Scan for the cell matching the given text and deliver its (x, y) coordinate at center. 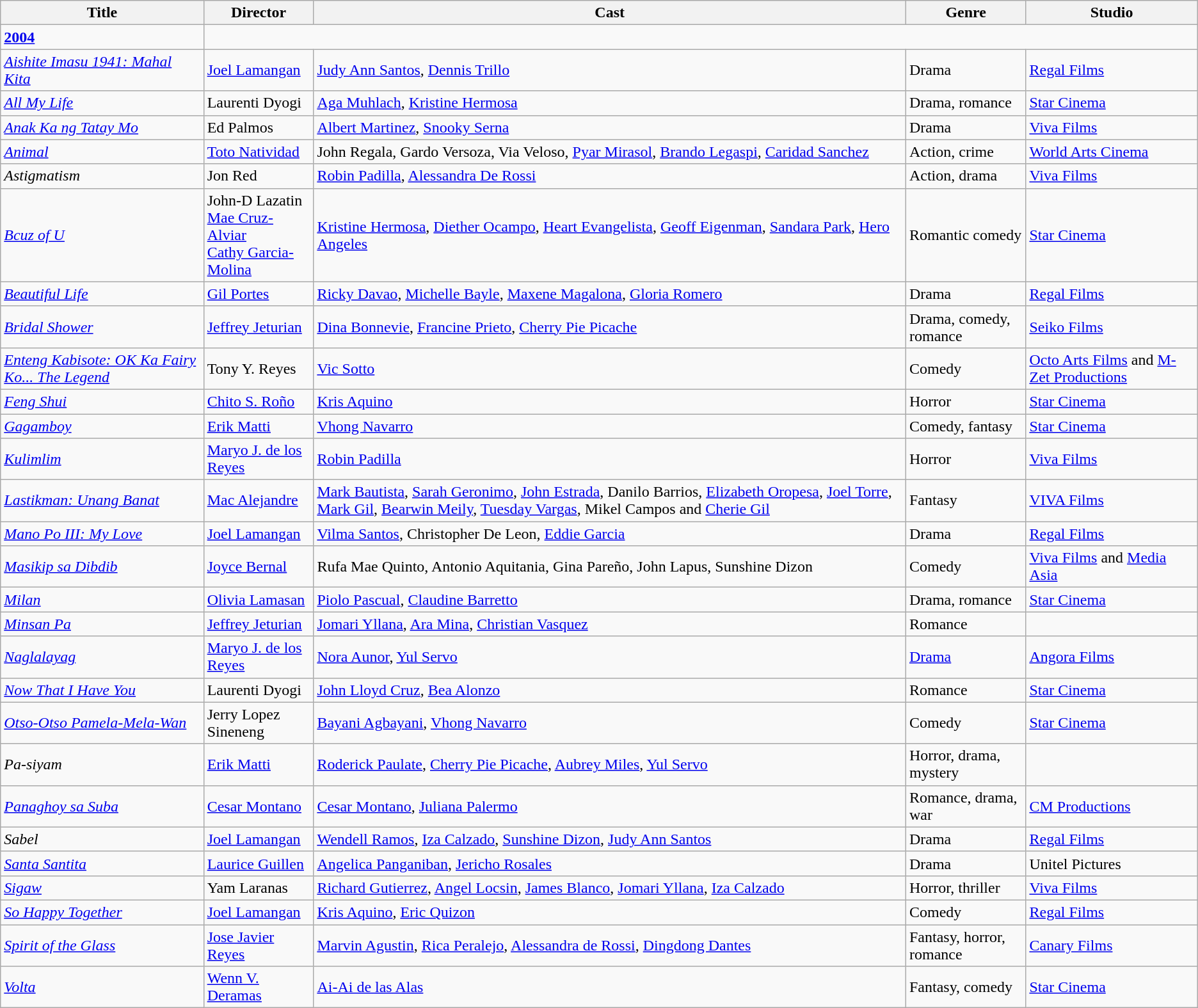
Mac Alejandre (259, 500)
Bayani Agbayani, Vhong Navarro (610, 723)
Anak Ka ng Tatay Mo (102, 127)
Marvin Agustin, Rica Peralejo, Alessandra de Rossi, Dingdong Dantes (610, 945)
Panaghoy sa Suba (102, 806)
Santa Santita (102, 863)
Aga Muhlach, Kristine Hermosa (610, 103)
Action, drama (966, 176)
Genre (966, 13)
Comedy, fantasy (966, 426)
Octo Arts Films and M-Zet Productions (1112, 369)
Spirit of the Glass (102, 945)
Bridal Shower (102, 326)
Kristine Hermosa, Diether Ocampo, Heart Evangelista, Geoff Eigenman, Sandara Park, Hero Angeles (610, 235)
Jerry Lopez Sineneng (259, 723)
Sigaw (102, 888)
Unitel Pictures (1112, 863)
Animal (102, 152)
Gagamboy (102, 426)
Studio (1112, 13)
Dina Bonnevie, Francine Prieto, Cherry Pie Picache (610, 326)
Ricky Davao, Michelle Bayle, Maxene Magalona, Gloria Romero (610, 294)
Tony Y. Reyes (259, 369)
John-D Lazatin Mae Cruz-Alviar Cathy Garcia-Molina (259, 235)
Romance, drama, war (966, 806)
Joyce Bernal (259, 567)
Cesar Montano (259, 806)
Director (259, 13)
Astigmatism (102, 176)
Naglalayag (102, 657)
Vilma Santos, Christopher De Leon, Eddie Garcia (610, 534)
Roderick Paulate, Cherry Pie Picache, Aubrey Miles, Yul Servo (610, 764)
Sabel (102, 839)
Cast (610, 13)
Jon Red (259, 176)
Masikip sa Dibdib (102, 567)
Olivia Lamasan (259, 600)
Viva Films and Media Asia (1112, 567)
Judy Ann Santos, Dennis Trillo (610, 70)
Yam Laranas (259, 888)
Kris Aquino (610, 401)
Feng Shui (102, 401)
Albert Martinez, Snooky Serna (610, 127)
Piolo Pascual, Claudine Barretto (610, 600)
Mano Po III: My Love (102, 534)
Angora Films (1112, 657)
Kulimlim (102, 460)
All My Life (102, 103)
Minsan Pa (102, 624)
Vhong Navarro (610, 426)
So Happy Together (102, 912)
Horror, drama, mystery (966, 764)
Action, crime (966, 152)
Jomari Yllana, Ara Mina, Christian Vasquez (610, 624)
Ed Palmos (259, 127)
Gil Portes (259, 294)
Bcuz of U (102, 235)
Beautiful Life (102, 294)
Enteng Kabisote: OK Ka Fairy Ko... The Legend (102, 369)
Title (102, 13)
Toto Natividad (259, 152)
Fantasy (966, 500)
Aishite Imasu 1941: Mahal Kita (102, 70)
Seiko Films (1112, 326)
CM Productions (1112, 806)
Fantasy, comedy (966, 987)
World Arts Cinema (1112, 152)
Richard Gutierrez, Angel Locsin, James Blanco, Jomari Yllana, Iza Calzado (610, 888)
John Lloyd Cruz, Bea Alonzo (610, 690)
Fantasy, horror, romance (966, 945)
Robin Padilla, Alessandra De Rossi (610, 176)
John Regala, Gardo Versoza, Via Veloso, Pyar Mirasol, Brando Legaspi, Caridad Sanchez (610, 152)
Cesar Montano, Juliana Palermo (610, 806)
Angelica Panganiban, Jericho Rosales (610, 863)
Volta (102, 987)
Wendell Ramos, Iza Calzado, Sunshine Dizon, Judy Ann Santos (610, 839)
Drama, comedy, romance (966, 326)
Otso-Otso Pamela-Mela-Wan (102, 723)
Milan (102, 600)
Jose Javier Reyes (259, 945)
Chito S. Roño (259, 401)
Nora Aunor, Yul Servo (610, 657)
Ai-Ai de las Alas (610, 987)
Now That I Have You (102, 690)
Robin Padilla (610, 460)
Vic Sotto (610, 369)
Rufa Mae Quinto, Antonio Aquitania, Gina Pareño, John Lapus, Sunshine Dizon (610, 567)
Lastikman: Unang Banat (102, 500)
Pa-siyam (102, 764)
Horror, thriller (966, 888)
Laurice Guillen (259, 863)
2004 (102, 37)
Romantic comedy (966, 235)
VIVA Films (1112, 500)
Wenn V. Deramas (259, 987)
Canary Films (1112, 945)
Kris Aquino, Eric Quizon (610, 912)
